Identify which cell holds the provided text, then report its [x, y] central coordinate. 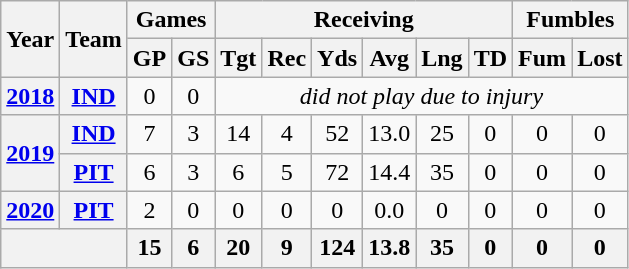
72 [338, 172]
4 [287, 134]
20 [238, 248]
2020 [30, 210]
Games [170, 20]
2018 [30, 96]
14.4 [390, 172]
Receiving [364, 20]
Fum [542, 58]
Lng [442, 58]
0.0 [390, 210]
Yds [338, 58]
9 [287, 248]
TD [490, 58]
15 [149, 248]
Lost [600, 58]
25 [442, 134]
Year [30, 39]
Fumbles [570, 20]
did not play due to injury [422, 96]
52 [338, 134]
124 [338, 248]
GP [149, 58]
2 [149, 210]
Avg [390, 58]
Rec [287, 58]
Team [94, 39]
13.8 [390, 248]
13.0 [390, 134]
5 [287, 172]
2019 [30, 153]
Tgt [238, 58]
14 [238, 134]
GS [194, 58]
7 [149, 134]
